Capture the cell that displays the provided text and extract its (x, y) central coordinate. 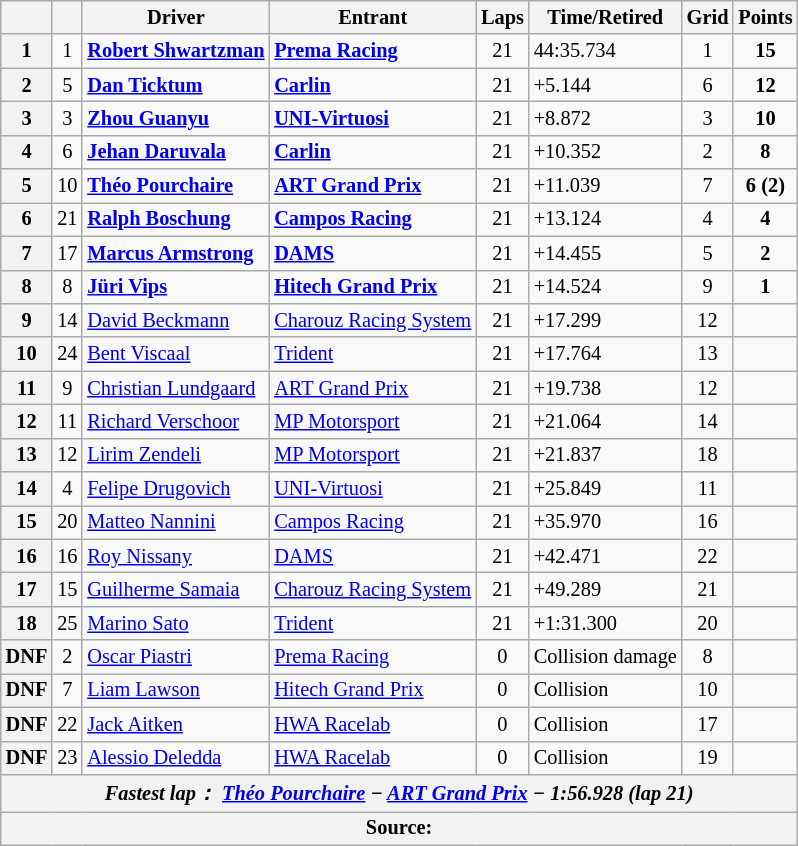
24 (67, 354)
Christian Lundgaard (176, 388)
+14.455 (606, 253)
+1:31.300 (606, 623)
+42.471 (606, 556)
Marino Sato (176, 623)
Ralph Boschung (176, 219)
Théo Pourchaire (176, 186)
Matteo Nannini (176, 522)
Richard Verschoor (176, 421)
Guilherme Samaia (176, 589)
Time/Retired (606, 17)
Fastest lap： Théo Pourchaire − ART Grand Prix − 1:56.928 (lap 21) (400, 792)
Bent Viscaal (176, 354)
+35.970 (606, 522)
+14.524 (606, 287)
+49.289 (606, 589)
Entrant (372, 17)
David Beckmann (176, 320)
+10.352 (606, 152)
Alessio Deledda (176, 758)
Lirim Zendeli (176, 455)
Grid (708, 17)
23 (67, 758)
Liam Lawson (176, 690)
+17.299 (606, 320)
+13.124 (606, 219)
Jack Aitken (176, 724)
+8.872 (606, 118)
Points (765, 17)
Dan Ticktum (176, 85)
+19.738 (606, 388)
25 (67, 623)
+21.837 (606, 455)
Source: (400, 828)
Marcus Armstrong (176, 253)
+5.144 (606, 85)
Zhou Guanyu (176, 118)
Jehan Daruvala (176, 152)
Collision damage (606, 657)
Oscar Piastri (176, 657)
+21.064 (606, 421)
+17.764 (606, 354)
+11.039 (606, 186)
Robert Shwartzman (176, 51)
Roy Nissany (176, 556)
+25.849 (606, 489)
6 (2) (765, 186)
44:35.734 (606, 51)
Driver (176, 17)
Laps (502, 17)
Jüri Vips (176, 287)
19 (708, 758)
Felipe Drugovich (176, 489)
